Detect which cell encompasses the target text, then output its (x, y) center coordinate. 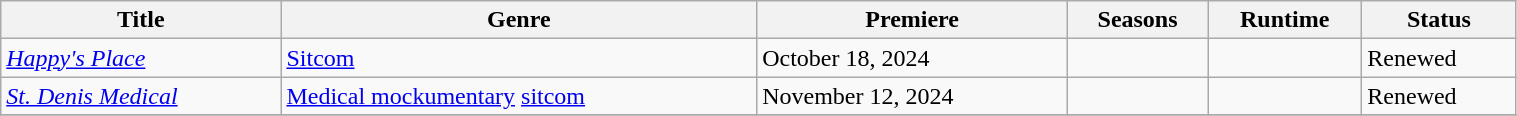
Sitcom (519, 58)
Premiere (912, 20)
Medical mockumentary sitcom (519, 96)
October 18, 2024 (912, 58)
St. Denis Medical (141, 96)
Title (141, 20)
Seasons (1138, 20)
Runtime (1285, 20)
Happy's Place (141, 58)
Status (1439, 20)
November 12, 2024 (912, 96)
Genre (519, 20)
